Locate the cell with the specified text and output its (x, y) center coordinate. 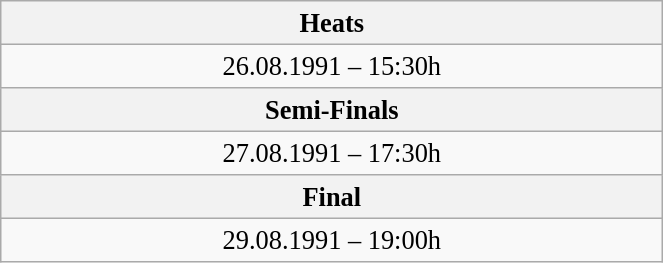
26.08.1991 – 15:30h (332, 66)
Semi-Finals (332, 109)
27.08.1991 – 17:30h (332, 153)
29.08.1991 – 19:00h (332, 240)
Heats (332, 22)
Final (332, 197)
